Detect which cell encompasses the target text, then output its (X, Y) center coordinate. 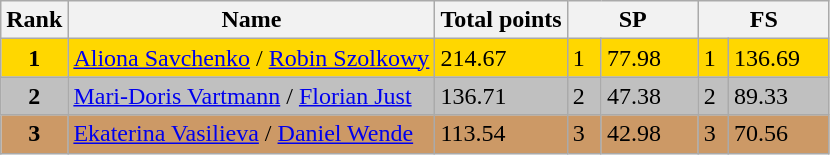
Rank (34, 20)
136.69 (778, 58)
214.67 (501, 58)
Mari-Doris Vartmann / Florian Just (252, 96)
70.56 (778, 134)
SP (632, 20)
Ekaterina Vasilieva / Daniel Wende (252, 134)
136.71 (501, 96)
47.38 (650, 96)
Aliona Savchenko / Robin Szolkowy (252, 58)
42.98 (650, 134)
89.33 (778, 96)
Total points (501, 20)
113.54 (501, 134)
Name (252, 20)
FS (764, 20)
77.98 (650, 58)
